For the text-containing cell, return its midpoint in [x, y] coordinate format. 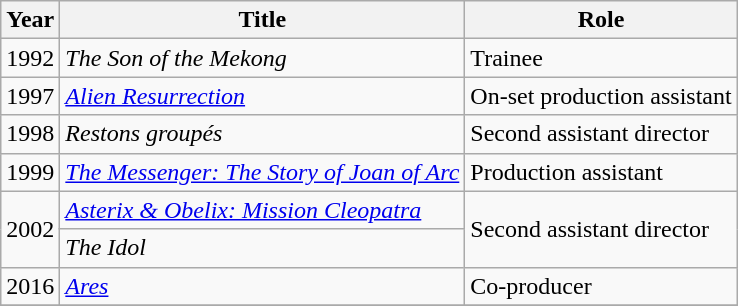
2002 [30, 229]
1997 [30, 96]
2016 [30, 286]
Year [30, 20]
The Idol [262, 248]
Production assistant [601, 172]
1998 [30, 134]
The Son of the Mekong [262, 58]
Ares [262, 286]
1992 [30, 58]
Asterix & Obelix: Mission Cleopatra [262, 210]
The Messenger: The Story of Joan of Arc [262, 172]
1999 [30, 172]
Role [601, 20]
Title [262, 20]
Trainee [601, 58]
On-set production assistant [601, 96]
Restons groupés [262, 134]
Co-producer [601, 286]
Alien Resurrection [262, 96]
